Find where the given text appears and provide that cell's center as [x, y] coordinate. 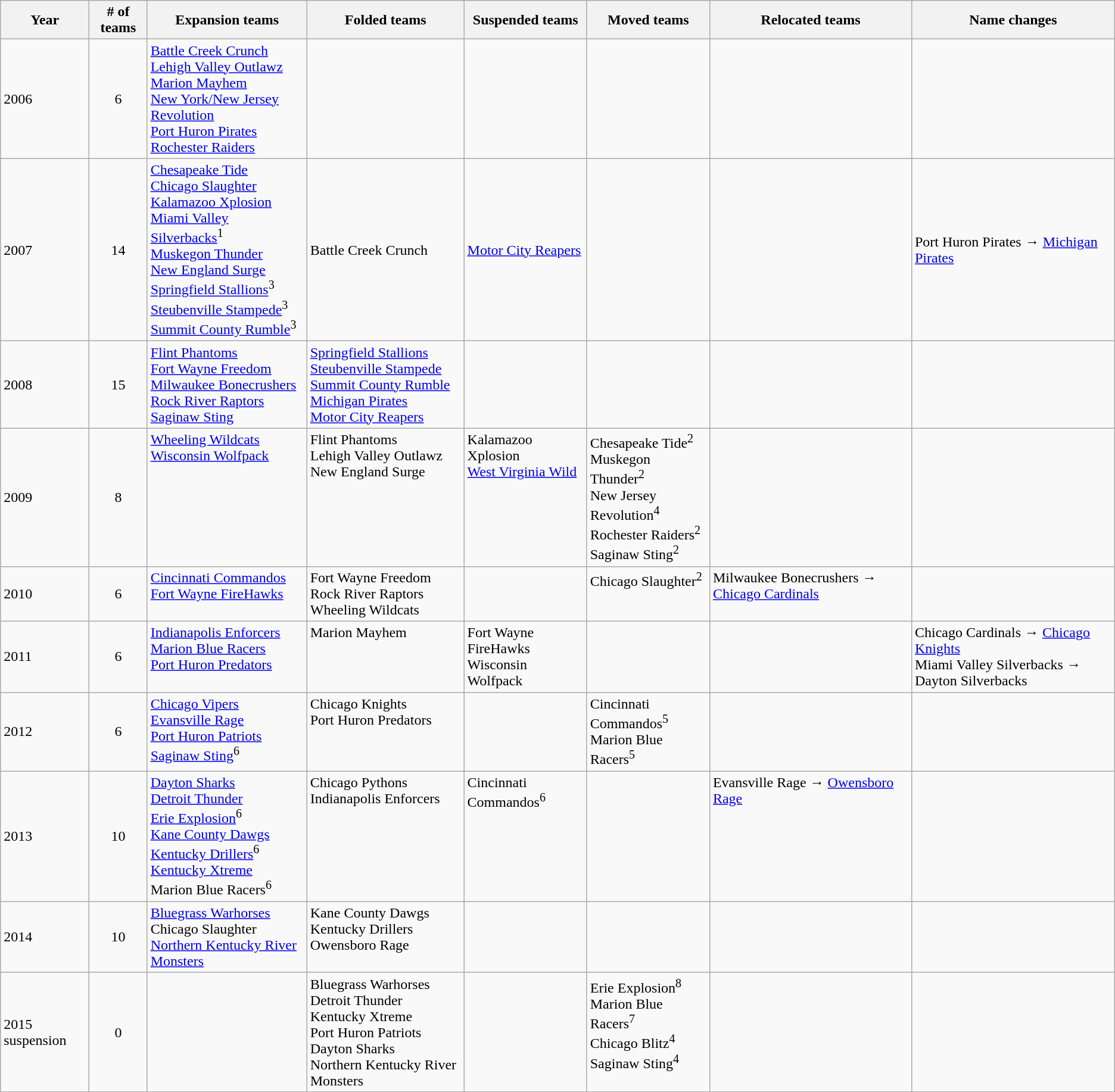
Chicago KnightsPort Huron Predators [385, 732]
Chesapeake Tide2Muskegon Thunder2New Jersey Revolution4Rochester Raiders2Saginaw Sting2 [648, 498]
2014 [45, 937]
0 [119, 1032]
Chicago Slaughter2 [648, 594]
Relocated teams [810, 20]
14 [119, 250]
Fort Wayne FreedomRock River RaptorsWheeling Wildcats [385, 594]
Suspended teams [525, 20]
Kane County DawgsKentucky DrillersOwensboro Rage [385, 937]
Chicago Cardinals → Chicago KnightsMiami Valley Silverbacks → Dayton Silverbacks [1013, 657]
Port Huron Pirates → Michigan Pirates [1013, 250]
Bluegrass WarhorsesChicago SlaughterNorthern Kentucky River Monsters [227, 937]
Motor City Reapers [525, 250]
Wheeling WildcatsWisconsin Wolfpack [227, 498]
2008 [45, 385]
Expansion teams [227, 20]
2012 [45, 732]
2007 [45, 250]
Springfield StallionsSteubenville StampedeSummit County RumbleMichigan PiratesMotor City Reapers [385, 385]
Flint PhantomsFort Wayne FreedomMilwaukee BonecrushersRock River RaptorsSaginaw Sting [227, 385]
Moved teams [648, 20]
2010 [45, 594]
Name changes [1013, 20]
Battle Creek CrunchLehigh Valley OutlawzMarion MayhemNew York/New Jersey RevolutionPort Huron PiratesRochester Raiders [227, 99]
Milwaukee Bonecrushers → Chicago Cardinals [810, 594]
Flint PhantomsLehigh Valley OutlawzNew England Surge [385, 498]
2015 suspension [45, 1032]
# of teams [119, 20]
8 [119, 498]
Cincinnati CommandosFort Wayne FireHawks [227, 594]
Erie Explosion8Marion Blue Racers7Chicago Blitz4Saginaw Sting4 [648, 1032]
Indianapolis EnforcersMarion Blue RacersPort Huron Predators [227, 657]
Chicago VipersEvansville RagePort Huron PatriotsSaginaw Sting6 [227, 732]
Dayton SharksDetroit ThunderErie Explosion6Kane County DawgsKentucky Drillers6Kentucky XtremeMarion Blue Racers6 [227, 837]
15 [119, 385]
Cincinnati Commandos5 Marion Blue Racers5 [648, 732]
Fort Wayne FireHawksWisconsin Wolfpack [525, 657]
2009 [45, 498]
2013 [45, 837]
Chicago PythonsIndianapolis Enforcers [385, 837]
Year [45, 20]
Evansville Rage → Owensboro Rage [810, 837]
Kalamazoo XplosionWest Virginia Wild [525, 498]
Battle Creek Crunch [385, 250]
Marion Mayhem [385, 657]
Bluegrass WarhorsesDetroit ThunderKentucky XtremePort Huron PatriotsDayton SharksNorthern Kentucky River Monsters [385, 1032]
Cincinnati Commandos6 [525, 837]
Folded teams [385, 20]
2006 [45, 99]
2011 [45, 657]
